Output the [x, y] coordinate of the center of the cell containing the given text.  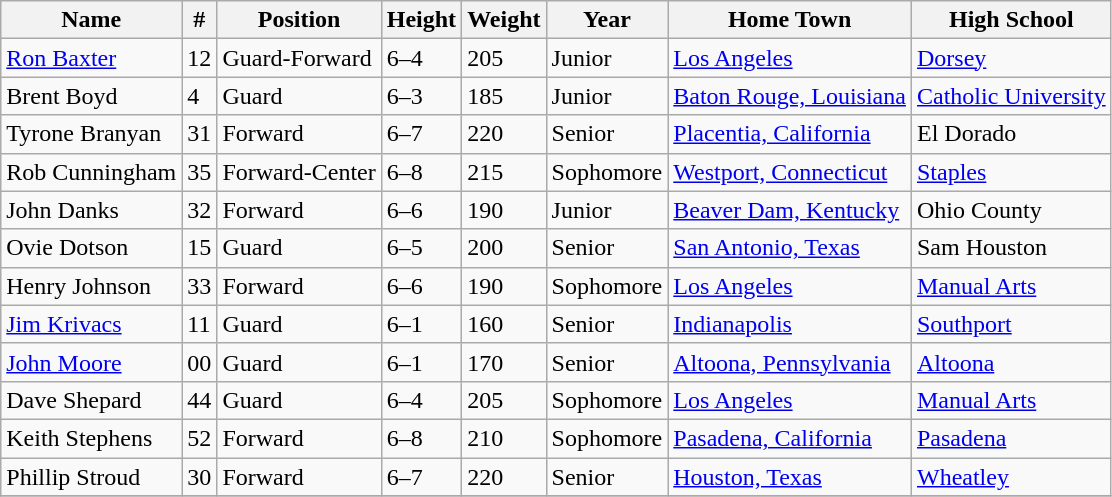
Jim Krivacs [92, 324]
31 [200, 134]
11 [200, 324]
Weight [504, 20]
6–3 [421, 96]
160 [504, 324]
Wheatley [1011, 477]
200 [504, 248]
Position [299, 20]
33 [200, 286]
210 [504, 438]
Indianapolis [790, 324]
Ron Baxter [92, 58]
Henry Johnson [92, 286]
# [200, 20]
Height [421, 20]
32 [200, 210]
San Antonio, Texas [790, 248]
Rob Cunningham [92, 172]
Name [92, 20]
Altoona, Pennsylvania [790, 362]
Home Town [790, 20]
Pasadena [1011, 438]
6–5 [421, 248]
Ovie Dotson [92, 248]
Guard-Forward [299, 58]
Forward-Center [299, 172]
Westport, Connecticut [790, 172]
Pasadena, California [790, 438]
El Dorado [1011, 134]
Altoona [1011, 362]
185 [504, 96]
44 [200, 400]
15 [200, 248]
12 [200, 58]
Phillip Stroud [92, 477]
Staples [1011, 172]
170 [504, 362]
John Moore [92, 362]
Tyrone Branyan [92, 134]
Dave Shepard [92, 400]
Brent Boyd [92, 96]
Year [607, 20]
High School [1011, 20]
Beaver Dam, Kentucky [790, 210]
Ohio County [1011, 210]
Houston, Texas [790, 477]
52 [200, 438]
Keith Stephens [92, 438]
30 [200, 477]
John Danks [92, 210]
00 [200, 362]
Baton Rouge, Louisiana [790, 96]
Sam Houston [1011, 248]
Southport [1011, 324]
Catholic University [1011, 96]
Dorsey [1011, 58]
4 [200, 96]
215 [504, 172]
Placentia, California [790, 134]
35 [200, 172]
